Return the [X, Y] coordinate for the center point of the cell that contains the specified text.  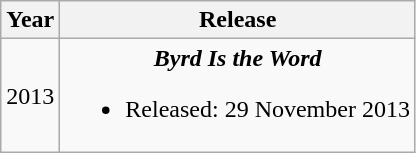
Year [30, 20]
2013 [30, 96]
Release [238, 20]
Byrd Is the WordReleased: 29 November 2013 [238, 96]
